Capture the cell that displays the provided text and extract its [X, Y] central coordinate. 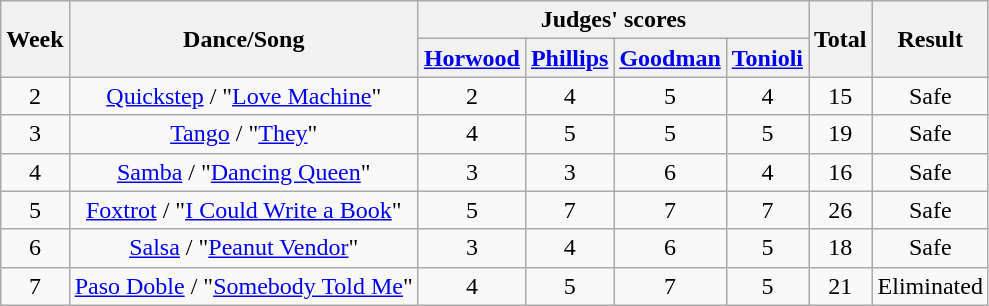
Dance/Song [244, 39]
Quickstep / "Love Machine" [244, 96]
Horwood [472, 58]
Goodman [670, 58]
Eliminated [930, 286]
21 [840, 286]
26 [840, 210]
Tonioli [767, 58]
15 [840, 96]
Samba / "Dancing Queen" [244, 172]
Phillips [569, 58]
18 [840, 248]
16 [840, 172]
Result [930, 39]
Total [840, 39]
Salsa / "Peanut Vendor" [244, 248]
Paso Doble / "Somebody Told Me" [244, 286]
Foxtrot / "I Could Write a Book" [244, 210]
Tango / "They" [244, 134]
19 [840, 134]
Week [35, 39]
Judges' scores [613, 20]
